Pinpoint the cell where the given text exists, returning its [X, Y] midpoint coordinate. 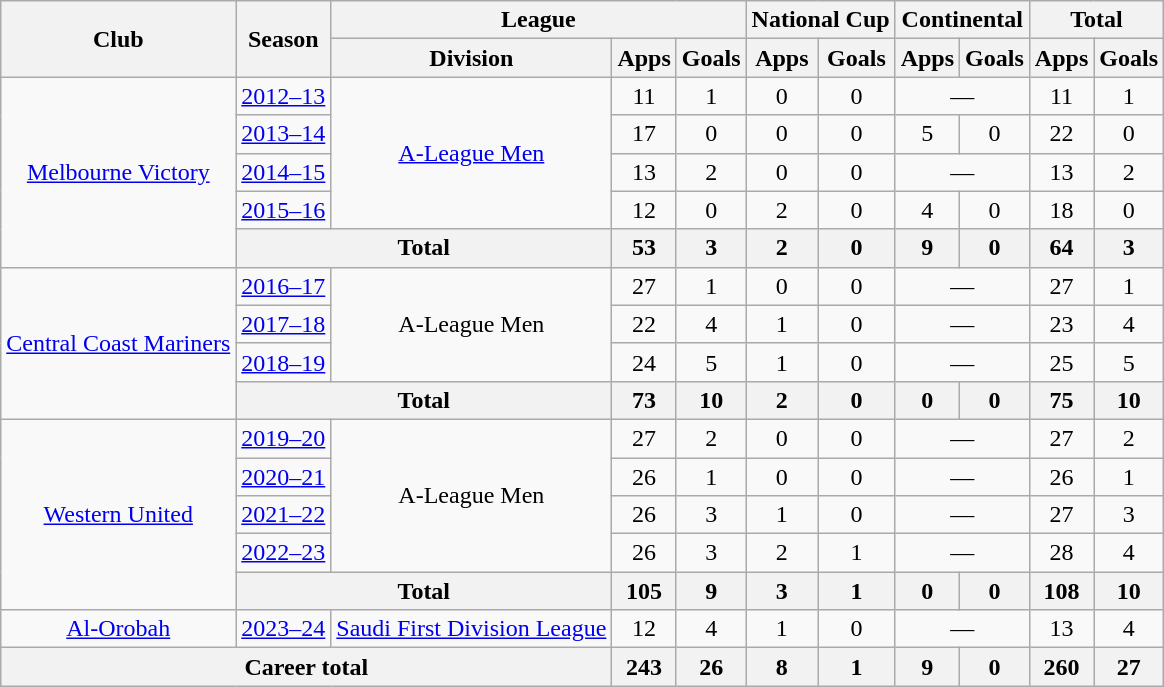
2017–18 [284, 324]
2013–14 [284, 134]
Western United [118, 514]
18 [1061, 210]
Central Coast Mariners [118, 343]
Continental [962, 20]
2023–24 [284, 629]
105 [644, 591]
24 [644, 362]
2019–20 [284, 438]
Saudi First Division League [472, 629]
Club [118, 39]
2022–23 [284, 553]
2014–15 [284, 172]
League [538, 20]
53 [644, 248]
2012–13 [284, 96]
17 [644, 134]
Division [472, 58]
Al-Orobah [118, 629]
2016–17 [284, 286]
64 [1061, 248]
75 [1061, 400]
2015–16 [284, 210]
28 [1061, 553]
243 [644, 667]
260 [1061, 667]
8 [782, 667]
2020–21 [284, 477]
23 [1061, 324]
Career total [306, 667]
2018–19 [284, 362]
Season [284, 39]
National Cup [820, 20]
Melbourne Victory [118, 172]
108 [1061, 591]
2021–22 [284, 515]
25 [1061, 362]
73 [644, 400]
